From the cell containing the given text, extract its center point as (X, Y) coordinate. 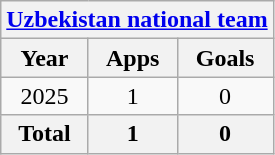
Apps (132, 58)
2025 (45, 96)
Total (45, 134)
Year (45, 58)
Goals (225, 58)
Uzbekistan national team (137, 20)
